Find where the given text appears and provide that cell's center as [x, y] coordinate. 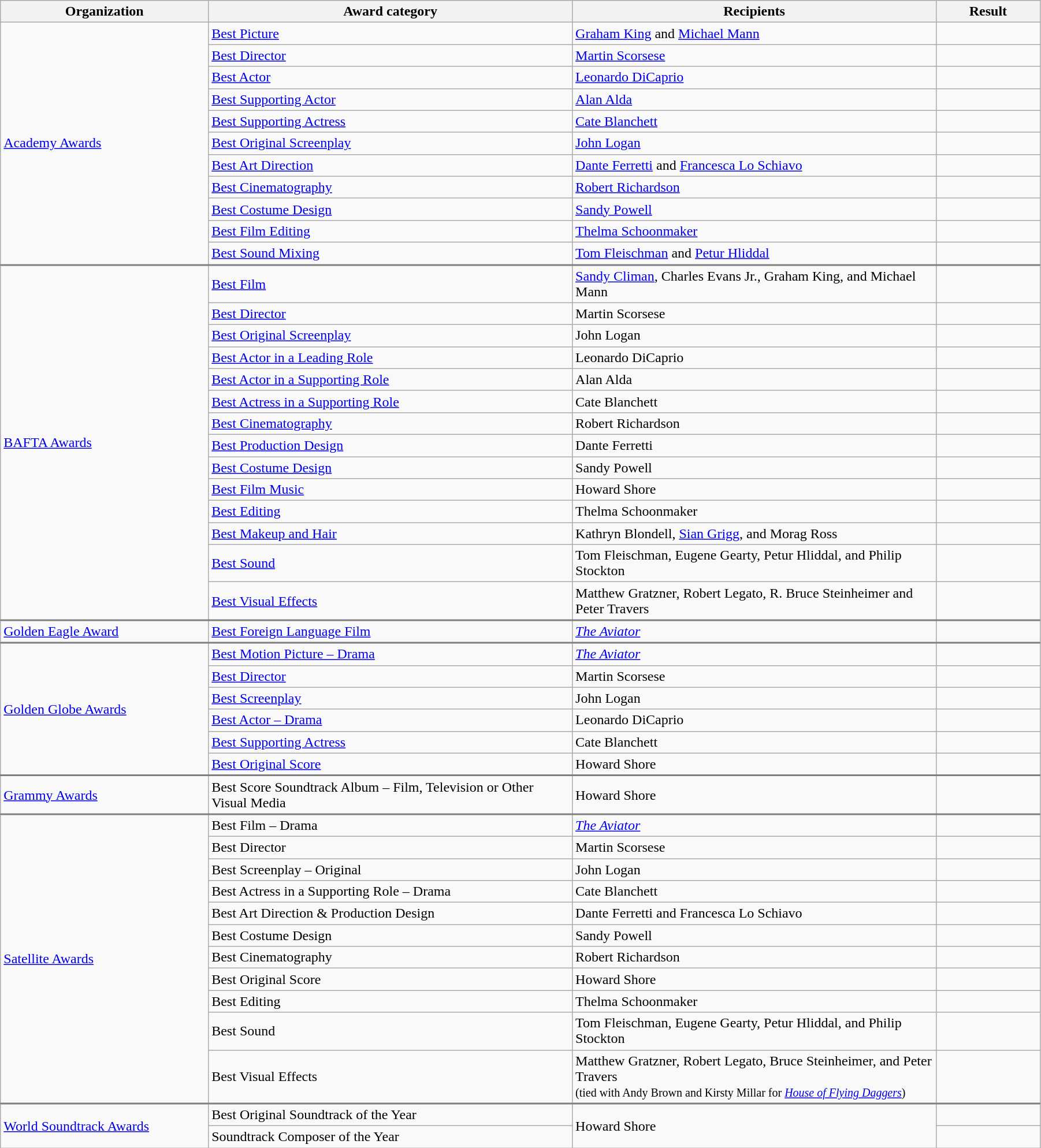
Graham King and Michael Mann [754, 33]
Best Screenplay – Original [391, 869]
Best Supporting Actor [391, 99]
Satellite Awards [105, 959]
Best Picture [391, 33]
Soundtrack Composer of the Year [391, 1137]
Best Art Direction [391, 165]
Recipients [754, 12]
Tom Fleischman and Petur Hliddal [754, 253]
Dante Ferretti [754, 445]
Best Original Soundtrack of the Year [391, 1115]
Best Sound Mixing [391, 253]
Best Film Music [391, 490]
Kathryn Blondell, Sian Grigg, and Morag Ross [754, 534]
Result [988, 12]
BAFTA Awards [105, 442]
World Soundtrack Awards [105, 1126]
Best Film [391, 284]
Academy Awards [105, 143]
Golden Eagle Award [105, 632]
Best Film – Drama [391, 826]
Sandy Climan, Charles Evans Jr., Graham King, and Michael Mann [754, 284]
Best Film Editing [391, 231]
Best Motion Picture – Drama [391, 654]
Grammy Awards [105, 795]
Award category [391, 12]
Best Production Design [391, 445]
Best Actor in a Leading Role [391, 357]
Golden Globe Awards [105, 709]
Matthew Gratzner, Robert Legato, Bruce Steinheimer, and Peter Travers(tied with Andy Brown and Kirsty Millar for House of Flying Daggers) [754, 1076]
Best Makeup and Hair [391, 534]
Matthew Gratzner, Robert Legato, R. Bruce Steinheimer and Peter Travers [754, 601]
Best Score Soundtrack Album – Film, Television or Other Visual Media [391, 795]
Best Actor – Drama [391, 720]
Best Foreign Language Film [391, 632]
Best Actor [391, 77]
Organization [105, 12]
Best Art Direction & Production Design [391, 914]
Best Actress in a Supporting Role [391, 401]
Best Screenplay [391, 698]
Best Actor in a Supporting Role [391, 379]
Best Actress in a Supporting Role – Drama [391, 892]
